Determine the [X, Y] coordinate at the center of the cell enclosing the given text.  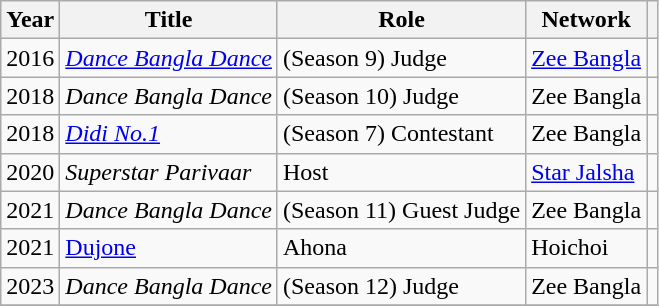
Network [586, 20]
Superstar Parivaar [169, 172]
Ahona [401, 248]
2020 [30, 172]
Role [401, 20]
Host [401, 172]
(Season 7) Contestant [401, 134]
2023 [30, 286]
(Season 9) Judge [401, 58]
Didi No.1 [169, 134]
2016 [30, 58]
Year [30, 20]
Hoichoi [586, 248]
(Season 12) Judge [401, 286]
Title [169, 20]
(Season 10) Judge [401, 96]
Star Jalsha [586, 172]
(Season 11) Guest Judge [401, 210]
Dujone [169, 248]
